Locate the cell with the specified text and output its (X, Y) center coordinate. 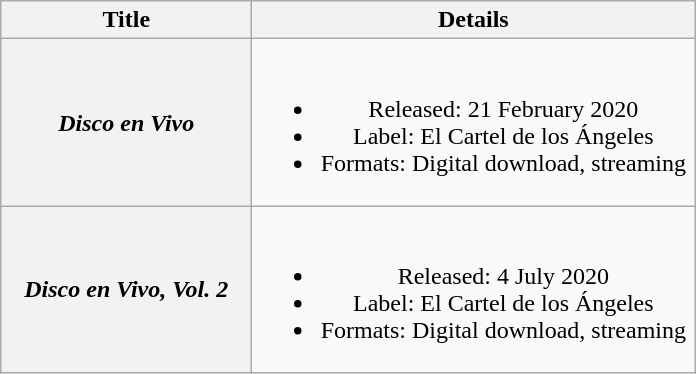
Title (126, 20)
Disco en Vivo, Vol. 2 (126, 290)
Released: 4 July 2020Label: El Cartel de los ÁngelesFormats: Digital download, streaming (474, 290)
Details (474, 20)
Released: 21 February 2020Label: El Cartel de los ÁngelesFormats: Digital download, streaming (474, 122)
Disco en Vivo (126, 122)
